Return the (x, y) coordinate for the center point of the cell that contains the specified text.  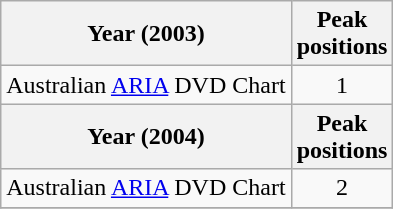
Year (2004) (146, 136)
1 (342, 85)
Year (2003) (146, 34)
2 (342, 188)
